Return the (x, y) coordinate for the center point of the cell that contains the specified text.  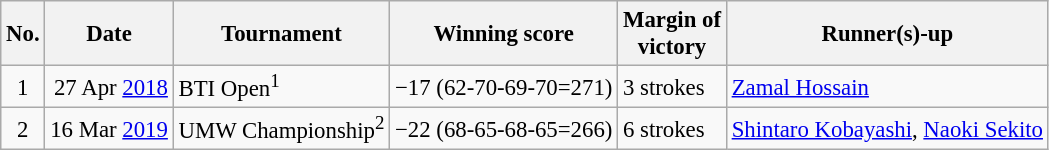
1 (23, 87)
6 strokes (672, 129)
Tournament (281, 34)
3 strokes (672, 87)
UMW Championship2 (281, 129)
Winning score (504, 34)
Runner(s)-up (887, 34)
Shintaro Kobayashi, Naoki Sekito (887, 129)
−17 (62-70-69-70=271) (504, 87)
BTI Open1 (281, 87)
16 Mar 2019 (109, 129)
No. (23, 34)
Zamal Hossain (887, 87)
27 Apr 2018 (109, 87)
−22 (68-65-68-65=266) (504, 129)
2 (23, 129)
Margin ofvictory (672, 34)
Date (109, 34)
